Extract the (X, Y) coordinate from the center of the cell holding the provided text.  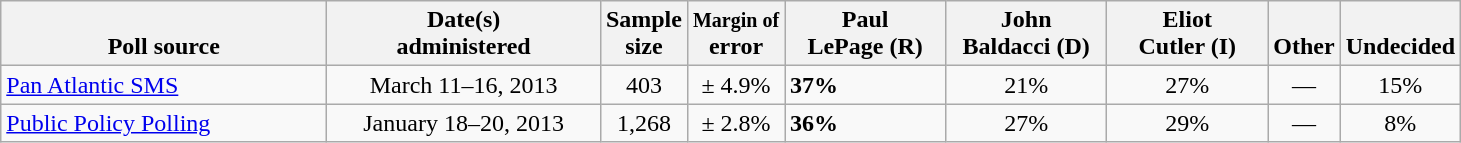
PaulLePage (R) (866, 34)
36% (866, 123)
Margin oferror (736, 34)
Undecided (1400, 34)
Poll source (164, 34)
Samplesize (644, 34)
403 (644, 85)
8% (1400, 123)
JohnBaldacci (D) (1026, 34)
29% (1188, 123)
Other (1304, 34)
15% (1400, 85)
Public Policy Polling (164, 123)
March 11–16, 2013 (464, 85)
± 2.8% (736, 123)
21% (1026, 85)
January 18–20, 2013 (464, 123)
EliotCutler (I) (1188, 34)
± 4.9% (736, 85)
37% (866, 85)
1,268 (644, 123)
Pan Atlantic SMS (164, 85)
Date(s)administered (464, 34)
